Extract the [x, y] coordinate from the center of the cell holding the provided text.  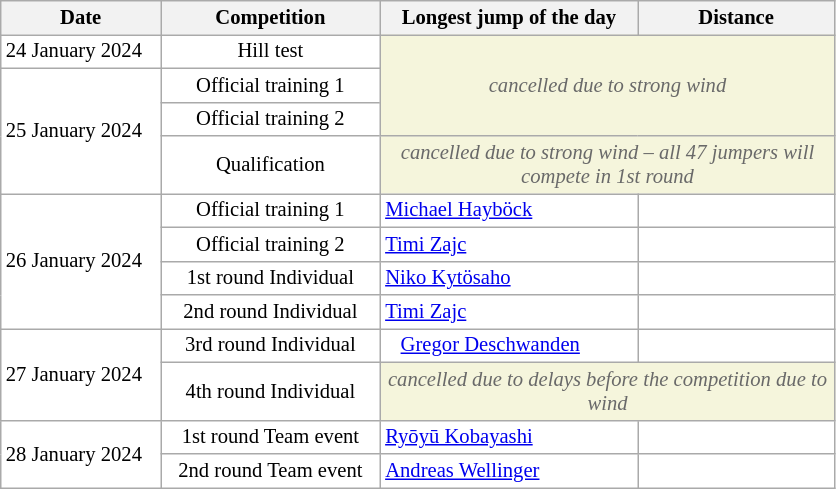
cancelled due to strong wind [607, 84]
3rd round Individual [270, 345]
Niko Kytösaho [508, 278]
25 January 2024 [81, 130]
cancelled due to strong wind – all 47 jumpers will compete in 1st round [607, 165]
Hill test [270, 51]
24 January 2024 [81, 51]
1st round Individual [270, 278]
Competition [270, 17]
cancelled due to delays before the competition due to wind [607, 391]
28 January 2024 [81, 454]
Qualification [270, 165]
2nd round Individual [270, 311]
4th round Individual [270, 391]
Distance [736, 17]
Michael Hayböck [508, 210]
Longest jump of the day [508, 17]
Date [81, 17]
26 January 2024 [81, 260]
Gregor Deschwanden [508, 345]
2nd round Team event [270, 471]
Ryōyū Kobayashi [508, 437]
Andreas Wellinger [508, 471]
27 January 2024 [81, 374]
1st round Team event [270, 437]
